Detect which cell encompasses the target text, then output its (X, Y) center coordinate. 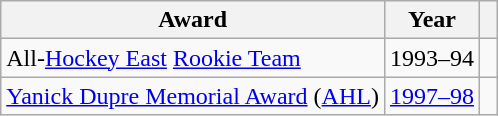
Yanick Dupre Memorial Award (AHL) (193, 96)
Award (193, 20)
All-Hockey East Rookie Team (193, 58)
1993–94 (432, 58)
1997–98 (432, 96)
Year (432, 20)
